Find where the given text appears and provide that cell's center as (x, y) coordinate. 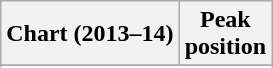
Peakposition (225, 34)
Chart (2013–14) (90, 34)
